Extract the [x, y] coordinate from the center of the cell holding the provided text.  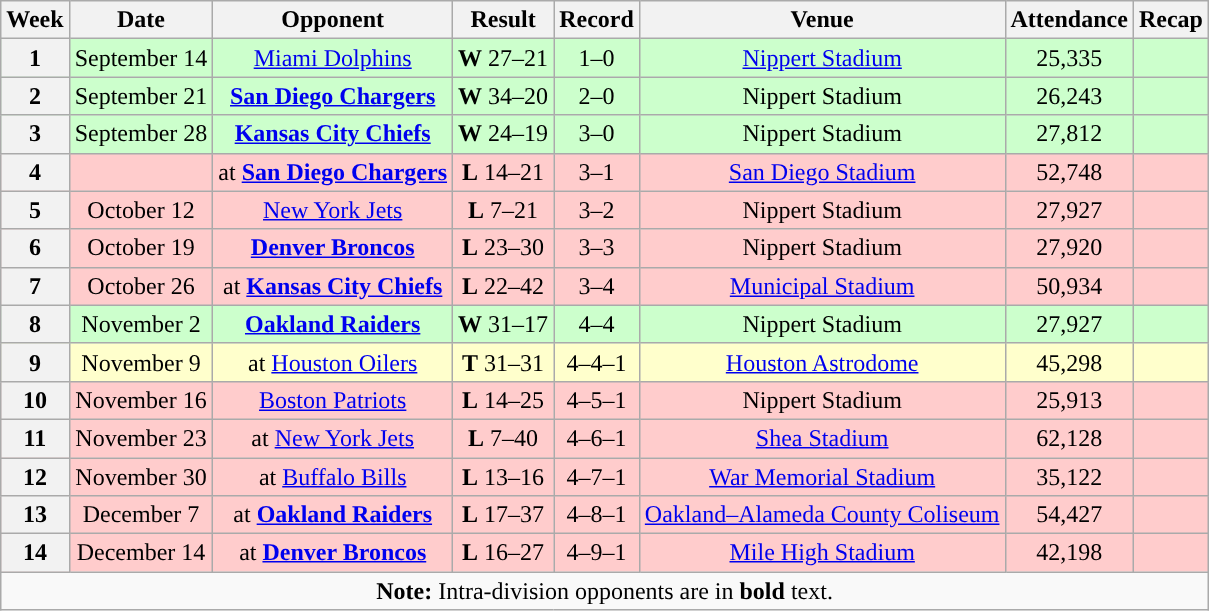
at Kansas City Chiefs [333, 286]
Kansas City Chiefs [333, 134]
September 14 [141, 58]
San Diego Chargers [333, 96]
2 [35, 96]
52,748 [1069, 172]
4–5–1 [597, 400]
50,934 [1069, 286]
November 16 [141, 400]
Oakland–Alameda County Coliseum [822, 515]
54,427 [1069, 515]
L 7–40 [504, 438]
3–1 [597, 172]
Result [504, 20]
1 [35, 58]
Miami Dolphins [333, 58]
6 [35, 248]
Oakland Raiders [333, 324]
September 28 [141, 134]
42,198 [1069, 553]
November 2 [141, 324]
Opponent [333, 20]
25,335 [1069, 58]
L 17–37 [504, 515]
December 14 [141, 553]
W 24–19 [504, 134]
Recap [1170, 20]
4–4–1 [597, 362]
3 [35, 134]
September 21 [141, 96]
at Oakland Raiders [333, 515]
Note: Intra-division opponents are in bold text. [605, 591]
35,122 [1069, 477]
13 [35, 515]
45,298 [1069, 362]
October 26 [141, 286]
L 14–21 [504, 172]
L 14–25 [504, 400]
Denver Broncos [333, 248]
1–0 [597, 58]
12 [35, 477]
L 13–16 [504, 477]
T 31–31 [504, 362]
3–2 [597, 210]
Shea Stadium [822, 438]
4–8–1 [597, 515]
4–6–1 [597, 438]
3–4 [597, 286]
62,128 [1069, 438]
November 30 [141, 477]
War Memorial Stadium [822, 477]
November 23 [141, 438]
October 19 [141, 248]
8 [35, 324]
W 27–21 [504, 58]
11 [35, 438]
2–0 [597, 96]
at Denver Broncos [333, 553]
10 [35, 400]
5 [35, 210]
Attendance [1069, 20]
at San Diego Chargers [333, 172]
at Buffalo Bills [333, 477]
L 22–42 [504, 286]
4 [35, 172]
L 23–30 [504, 248]
27,920 [1069, 248]
4–7–1 [597, 477]
4–4 [597, 324]
14 [35, 553]
Houston Astrodome [822, 362]
San Diego Stadium [822, 172]
9 [35, 362]
3–0 [597, 134]
October 12 [141, 210]
Venue [822, 20]
25,913 [1069, 400]
Week [35, 20]
at New York Jets [333, 438]
W 31–17 [504, 324]
L 16–27 [504, 553]
New York Jets [333, 210]
November 9 [141, 362]
Record [597, 20]
L 7–21 [504, 210]
27,812 [1069, 134]
Mile High Stadium [822, 553]
26,243 [1069, 96]
Municipal Stadium [822, 286]
Boston Patriots [333, 400]
4–9–1 [597, 553]
December 7 [141, 515]
7 [35, 286]
W 34–20 [504, 96]
3–3 [597, 248]
Date [141, 20]
at Houston Oilers [333, 362]
